Return the [X, Y] coordinate for the center point of the cell that contains the specified text.  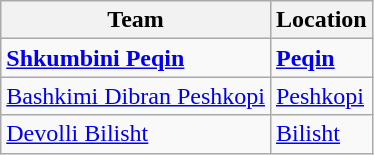
Peshkopi [321, 96]
Location [321, 20]
Devolli Bilisht [136, 134]
Bashkimi Dibran Peshkopi [136, 96]
Team [136, 20]
Peqin [321, 58]
Bilisht [321, 134]
Shkumbini Peqin [136, 58]
